Search for the cell housing the specified text and yield its (x, y) center coordinate. 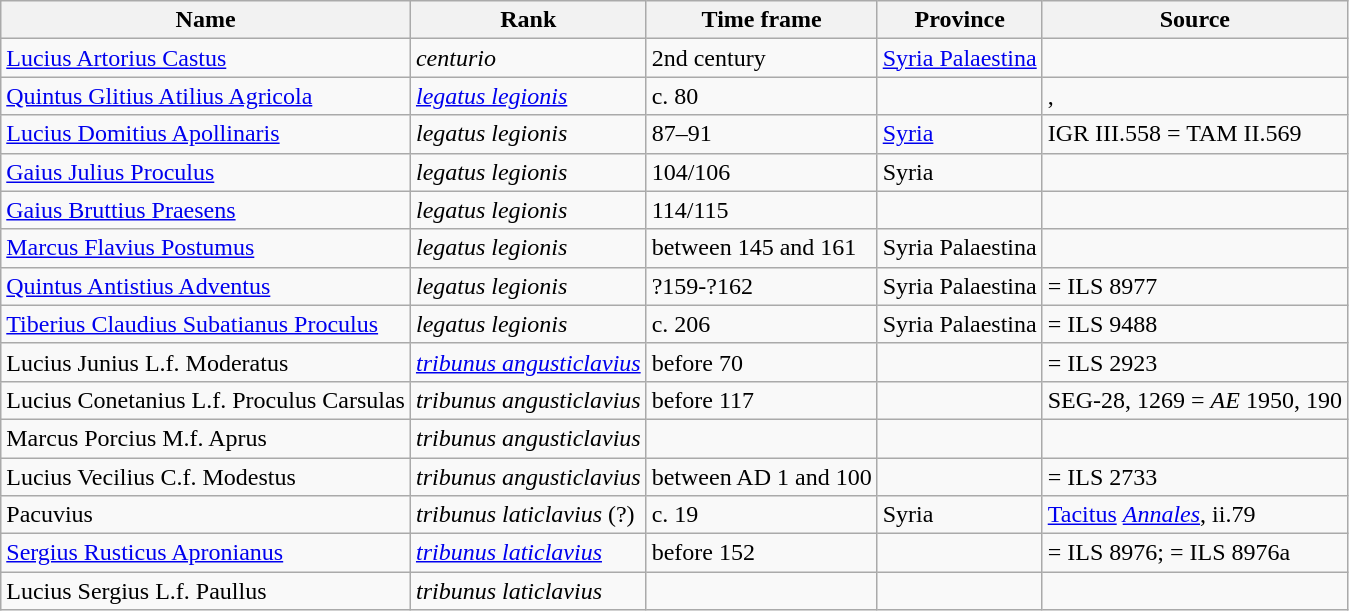
Sergius Rusticus Apronianus (206, 553)
Quintus Antistius Adventus (206, 286)
c. 80 (762, 96)
= ILS 9488 (1194, 324)
between 145 and 161 (762, 248)
Gaius Bruttius Praesens (206, 210)
?159-?162 (762, 286)
Lucius Junius L.f. Moderatus (206, 362)
Lucius Conetanius L.f. Proculus Carsulas (206, 400)
Lucius Domitius Apollinaris (206, 134)
Quintus Glitius Atilius Agricola (206, 96)
Province (960, 20)
Gaius Julius Proculus (206, 172)
2nd century (762, 58)
= ILS 2923 (1194, 362)
between AD 1 and 100 (762, 477)
Lucius Sergius L.f. Paullus (206, 591)
before 152 (762, 553)
= ILS 2733 (1194, 477)
Lucius Artorius Castus (206, 58)
SEG-28, 1269 = AE 1950, 190 (1194, 400)
Time frame (762, 20)
before 117 (762, 400)
Name (206, 20)
c. 206 (762, 324)
= ILS 8976; = ILS 8976a (1194, 553)
Tacitus Annales, ii.79 (1194, 515)
tribunus laticlavius (?) (528, 515)
Rank (528, 20)
Lucius Vecilius C.f. Modestus (206, 477)
c. 19 (762, 515)
Source (1194, 20)
before 70 (762, 362)
Pacuvius (206, 515)
87–91 (762, 134)
Marcus Flavius Postumus (206, 248)
Tiberius Claudius Subatianus Proculus (206, 324)
IGR III.558 = TAM II.569 (1194, 134)
= ILS 8977 (1194, 286)
centurio (528, 58)
104/106 (762, 172)
114/115 (762, 210)
, (1194, 96)
Marcus Porcius M.f. Aprus (206, 438)
